Search for the cell housing the specified text and yield its [x, y] center coordinate. 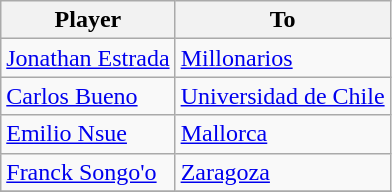
Franck Songo'o [88, 172]
Emilio Nsue [88, 134]
Jonathan Estrada [88, 58]
Zaragoza [282, 172]
Player [88, 20]
Millonarios [282, 58]
Universidad de Chile [282, 96]
Carlos Bueno [88, 96]
To [282, 20]
Mallorca [282, 134]
